Return the (x, y) coordinate for the center point of the cell that contains the specified text.  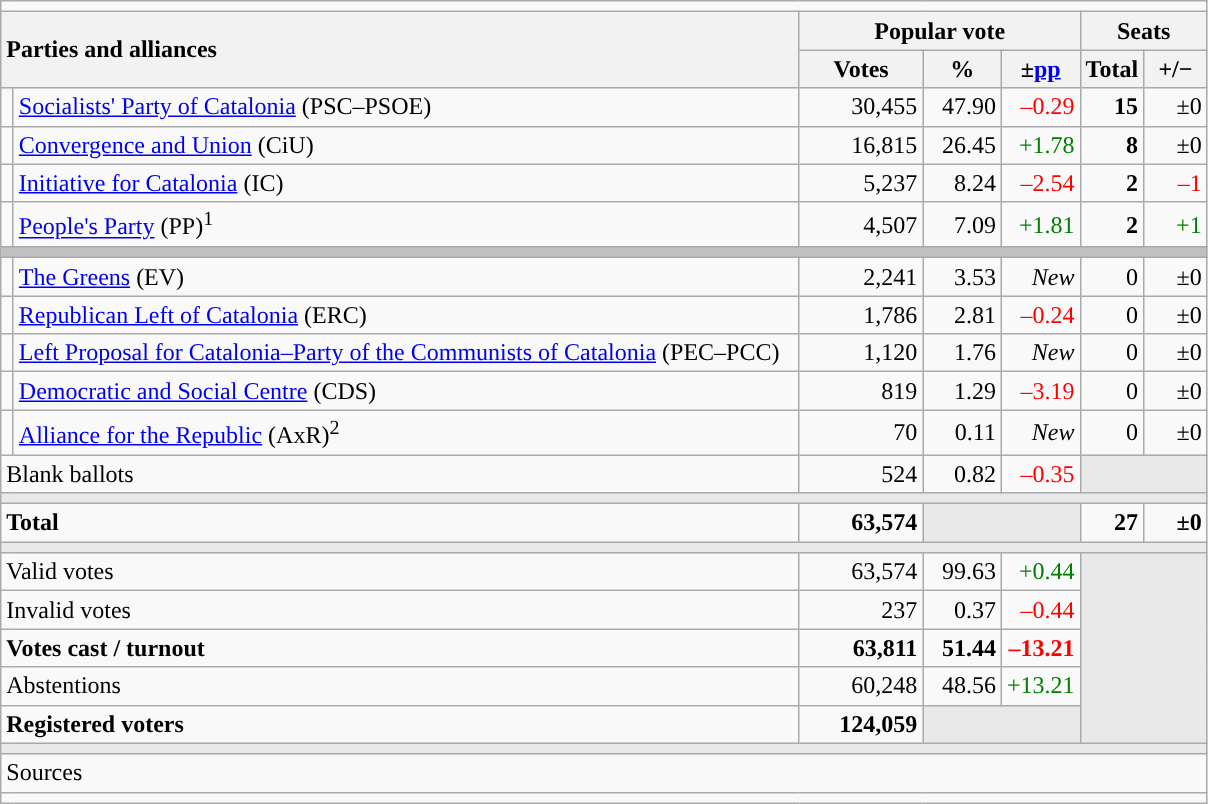
0.11 (962, 432)
15 (1112, 107)
60,248 (861, 686)
+1.78 (1040, 145)
2.81 (962, 315)
Convergence and Union (CiU) (406, 145)
Socialists' Party of Catalonia (PSC–PSOE) (406, 107)
Votes (861, 69)
Valid votes (400, 572)
0.37 (962, 610)
Initiative for Catalonia (IC) (406, 183)
–0.35 (1040, 474)
819 (861, 391)
5,237 (861, 183)
Left Proposal for Catalonia–Party of the Communists of Catalonia (PEC–PCC) (406, 353)
1,786 (861, 315)
–3.19 (1040, 391)
Registered voters (400, 724)
Seats (1144, 31)
Popular vote (940, 31)
Blank ballots (400, 474)
±pp (1040, 69)
Parties and alliances (400, 50)
% (962, 69)
–0.24 (1040, 315)
1.76 (962, 353)
+1.81 (1040, 224)
–13.21 (1040, 648)
237 (861, 610)
+13.21 (1040, 686)
524 (861, 474)
51.44 (962, 648)
Invalid votes (400, 610)
47.90 (962, 107)
3.53 (962, 277)
People's Party (PP)1 (406, 224)
26.45 (962, 145)
1.29 (962, 391)
63,811 (861, 648)
48.56 (962, 686)
–0.44 (1040, 610)
–1 (1176, 183)
30,455 (861, 107)
8 (1112, 145)
1,120 (861, 353)
4,507 (861, 224)
+/− (1176, 69)
Alliance for the Republic (AxR)2 (406, 432)
Democratic and Social Centre (CDS) (406, 391)
Republican Left of Catalonia (ERC) (406, 315)
2,241 (861, 277)
0.82 (962, 474)
Votes cast / turnout (400, 648)
–0.29 (1040, 107)
Sources (604, 773)
16,815 (861, 145)
7.09 (962, 224)
70 (861, 432)
+1 (1176, 224)
–2.54 (1040, 183)
8.24 (962, 183)
124,059 (861, 724)
99.63 (962, 572)
Abstentions (400, 686)
The Greens (EV) (406, 277)
+0.44 (1040, 572)
27 (1112, 523)
